Provide the [x, y] coordinate of the cell's center where the given text is located.  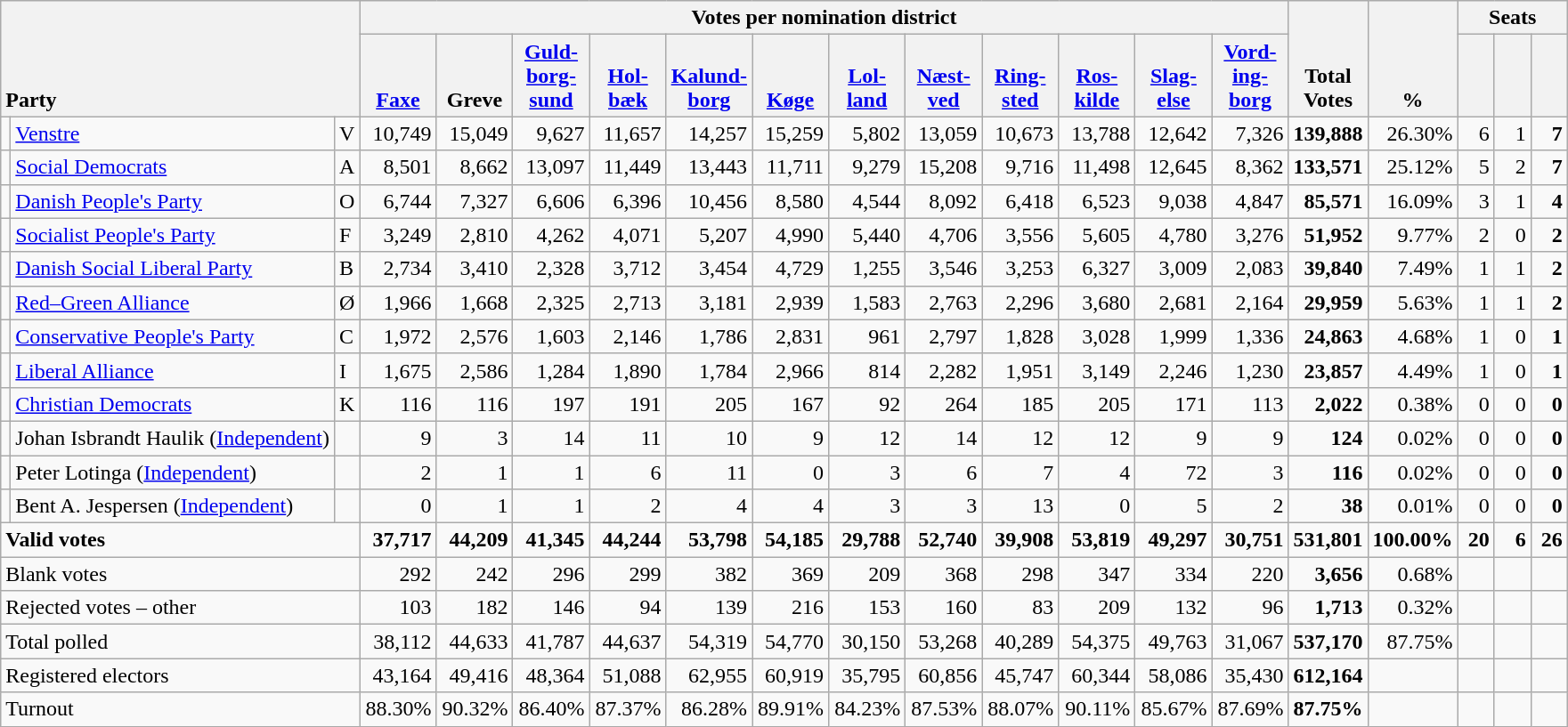
5,207 [709, 235]
8,580 [791, 201]
44,637 [628, 642]
12,645 [1174, 167]
2,831 [791, 336]
3,249 [398, 235]
1,784 [709, 370]
35,795 [867, 675]
368 [944, 574]
1,972 [398, 336]
90.32% [475, 709]
1,999 [1174, 336]
2,763 [944, 303]
1,786 [709, 336]
7,327 [475, 201]
1,603 [551, 336]
Registered electors [180, 675]
292 [398, 574]
1,230 [1250, 370]
6,418 [1020, 201]
1,951 [1020, 370]
4,780 [1174, 235]
1,255 [867, 269]
4,071 [628, 235]
4,544 [867, 201]
334 [1174, 574]
Christian Democrats [173, 404]
89.91% [791, 709]
Køge [791, 76]
Hol- bæk [628, 76]
185 [1020, 404]
24,863 [1328, 336]
6,606 [551, 201]
3,680 [1097, 303]
11,711 [791, 167]
3,410 [475, 269]
296 [551, 574]
49,416 [475, 675]
Peter Lotinga (Independent) [173, 473]
1,713 [1328, 608]
6,744 [398, 201]
3,712 [628, 269]
53,819 [1097, 540]
4,847 [1250, 201]
2,282 [944, 370]
96 [1250, 608]
35,430 [1250, 675]
8,662 [475, 167]
Turnout [180, 709]
103 [398, 608]
13 [1020, 506]
16.09% [1412, 201]
2,797 [944, 336]
Vord- ing- borg [1250, 76]
3,546 [944, 269]
88.07% [1020, 709]
B [346, 269]
347 [1097, 574]
Ros- kilde [1097, 76]
Total Votes [1328, 59]
48,364 [551, 675]
Greve [475, 76]
88.30% [398, 709]
Conservative People's Party [173, 336]
Valid votes [180, 540]
85,571 [1328, 201]
531,801 [1328, 540]
3,009 [1174, 269]
37,717 [398, 540]
V [346, 133]
39,840 [1328, 269]
2,325 [551, 303]
5.63% [1412, 303]
5,605 [1097, 235]
94 [628, 608]
2,586 [475, 370]
9,038 [1174, 201]
2,146 [628, 336]
Danish Social Liberal Party [173, 269]
60,856 [944, 675]
10 [709, 438]
15,259 [791, 133]
85.67% [1174, 709]
2,246 [1174, 370]
3,028 [1097, 336]
6,396 [628, 201]
612,164 [1328, 675]
Social Democrats [173, 167]
Kalund- borg [709, 76]
Votes per nomination district [825, 18]
182 [475, 608]
124 [1328, 438]
Ring- sted [1020, 76]
15,049 [475, 133]
86.28% [709, 709]
167 [791, 404]
171 [1174, 404]
Bent A. Jespersen (Independent) [173, 506]
216 [791, 608]
51,952 [1328, 235]
8,362 [1250, 167]
2,296 [1020, 303]
1,966 [398, 303]
6,523 [1097, 201]
Slag- else [1174, 76]
92 [867, 404]
38 [1328, 506]
Party [180, 59]
15,208 [944, 167]
13,788 [1097, 133]
F [346, 235]
44,244 [628, 540]
537,170 [1328, 642]
Red–Green Alliance [173, 303]
191 [628, 404]
I [346, 370]
53,268 [944, 642]
2,966 [791, 370]
132 [1174, 608]
87.69% [1250, 709]
814 [867, 370]
Seats [1512, 18]
1,675 [398, 370]
25.12% [1412, 167]
2,810 [475, 235]
3,454 [709, 269]
58,086 [1174, 675]
90.11% [1097, 709]
44,633 [475, 642]
23,857 [1328, 370]
11,498 [1097, 167]
A [346, 167]
299 [628, 574]
Johan Isbrandt Haulik (Independent) [173, 438]
8,092 [944, 201]
12,642 [1174, 133]
Liberal Alliance [173, 370]
7,326 [1250, 133]
4.49% [1412, 370]
2,734 [398, 269]
3,276 [1250, 235]
5,802 [867, 133]
43,164 [398, 675]
Ø [346, 303]
9.77% [1412, 235]
2,328 [551, 269]
1,890 [628, 370]
13,059 [944, 133]
O [346, 201]
39,908 [1020, 540]
41,345 [551, 540]
45,747 [1020, 675]
86.40% [551, 709]
1,668 [475, 303]
11,657 [628, 133]
2,681 [1174, 303]
Venstre [173, 133]
Lol- land [867, 76]
72 [1174, 473]
2,576 [475, 336]
1,828 [1020, 336]
40,289 [1020, 642]
9,279 [867, 167]
369 [791, 574]
11,449 [628, 167]
87.37% [628, 709]
4,990 [791, 235]
C [346, 336]
100.00% [1412, 540]
13,097 [551, 167]
2,022 [1328, 404]
1,336 [1250, 336]
Faxe [398, 76]
3,149 [1097, 370]
84.23% [867, 709]
220 [1250, 574]
160 [944, 608]
1,583 [867, 303]
49,297 [1174, 540]
54,185 [791, 540]
13,443 [709, 167]
Total polled [180, 642]
8,501 [398, 167]
10,673 [1020, 133]
146 [551, 608]
60,344 [1097, 675]
Danish People's Party [173, 201]
3,181 [709, 303]
9,716 [1020, 167]
113 [1250, 404]
% [1412, 59]
4.68% [1412, 336]
51,088 [628, 675]
29,788 [867, 540]
49,763 [1174, 642]
83 [1020, 608]
298 [1020, 574]
4,262 [551, 235]
961 [867, 336]
54,770 [791, 642]
30,150 [867, 642]
2,164 [1250, 303]
2,713 [628, 303]
7.49% [1412, 269]
Næst- ved [944, 76]
0.32% [1412, 608]
29,959 [1328, 303]
0.38% [1412, 404]
5,440 [867, 235]
264 [944, 404]
3,656 [1328, 574]
139,888 [1328, 133]
0.01% [1412, 506]
382 [709, 574]
62,955 [709, 675]
1,284 [551, 370]
31,067 [1250, 642]
87.53% [944, 709]
26 [1549, 540]
4,729 [791, 269]
60,919 [791, 675]
26.30% [1412, 133]
9,627 [551, 133]
4,706 [944, 235]
Guld- borg- sund [551, 76]
41,787 [551, 642]
20 [1476, 540]
K [346, 404]
10,749 [398, 133]
Socialist People's Party [173, 235]
10,456 [709, 201]
14,257 [709, 133]
242 [475, 574]
3,253 [1020, 269]
54,319 [709, 642]
30,751 [1250, 540]
2,939 [791, 303]
44,209 [475, 540]
52,740 [944, 540]
53,798 [709, 540]
153 [867, 608]
38,112 [398, 642]
Blank votes [180, 574]
133,571 [1328, 167]
Rejected votes – other [180, 608]
6,327 [1097, 269]
3,556 [1020, 235]
54,375 [1097, 642]
139 [709, 608]
0.68% [1412, 574]
2,083 [1250, 269]
197 [551, 404]
